Return [X, Y] of the center of cell containing provided text 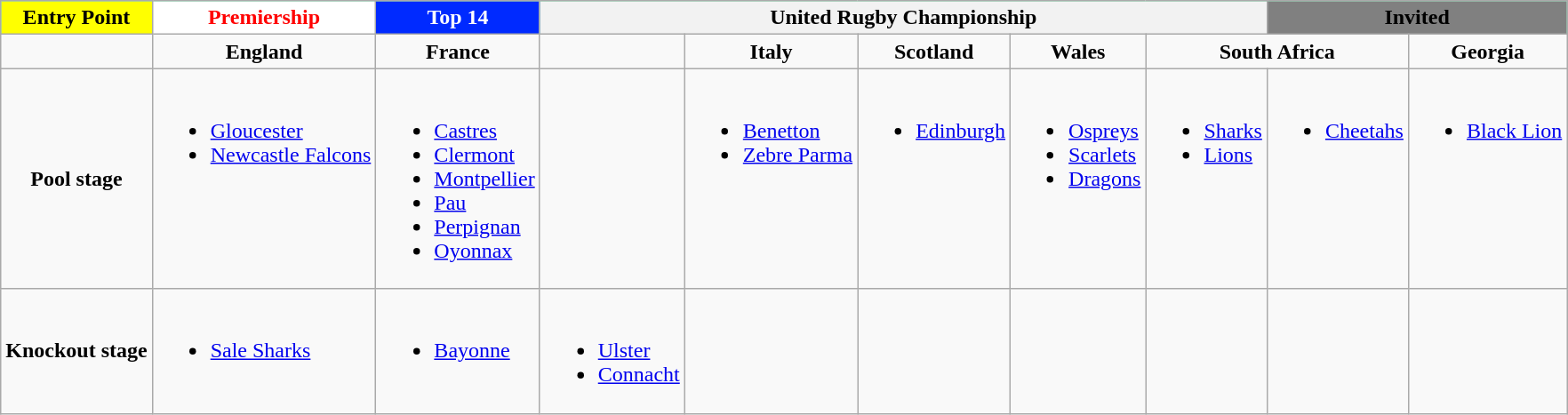
CastresClermontMontpellierPauPerpignanOyonnax [458, 179]
Invited [1417, 18]
Sale Sharks [264, 351]
GloucesterNewcastle Falcons [264, 179]
SharksLions [1206, 179]
Black Lion [1487, 179]
France [458, 52]
Pool stage [76, 179]
Bayonne [458, 351]
Top 14 [458, 18]
South Africa [1276, 52]
Cheetahs [1337, 179]
BenettonZebre Parma [771, 179]
United Rugby Championship [903, 18]
Wales [1078, 52]
Edinburgh [934, 179]
Knockout stage [76, 351]
Premiership [264, 18]
OspreysScarletsDragons [1078, 179]
Entry Point [76, 18]
UlsterConnacht [612, 351]
Georgia [1487, 52]
Scotland [934, 52]
Italy [771, 52]
England [264, 52]
